For the text-containing cell, return its midpoint in (X, Y) coordinate format. 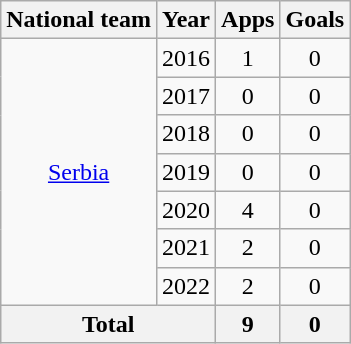
2018 (186, 134)
2019 (186, 172)
4 (248, 210)
2021 (186, 248)
1 (248, 58)
2017 (186, 96)
Serbia (79, 172)
2016 (186, 58)
Total (108, 324)
9 (248, 324)
National team (79, 20)
2020 (186, 210)
Goals (315, 20)
Year (186, 20)
Apps (248, 20)
2022 (186, 286)
